From the cell containing the given text, extract its center point as (X, Y) coordinate. 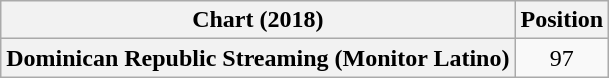
Dominican Republic Streaming (Monitor Latino) (258, 58)
Chart (2018) (258, 20)
Position (562, 20)
97 (562, 58)
